Provide the (x, y) coordinate of the cell's center where the given text is located.  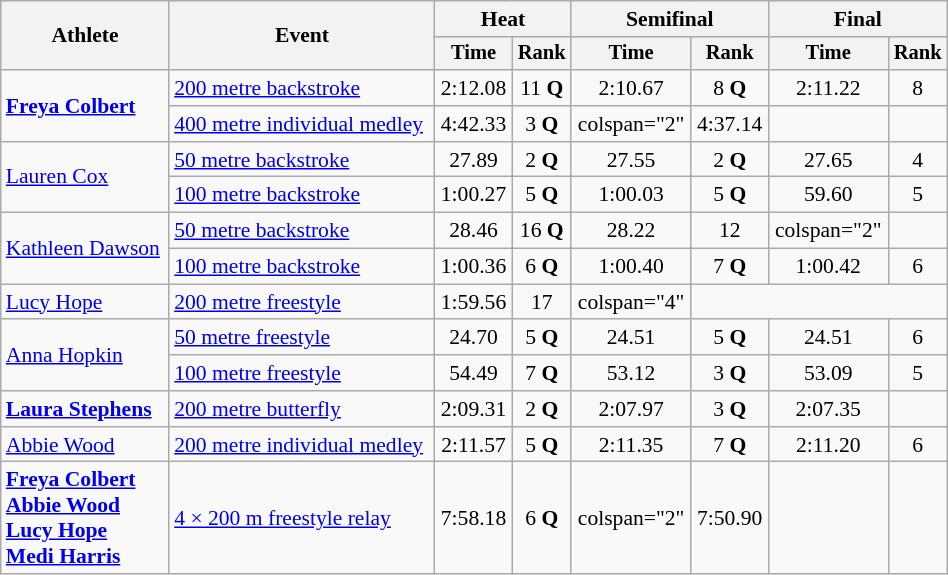
200 metre butterfly (302, 409)
Abbie Wood (85, 445)
Freya ColbertAbbie WoodLucy HopeMedi Harris (85, 518)
8 (918, 88)
2:09.31 (474, 409)
2:11.20 (828, 445)
2:11.35 (631, 445)
4 (918, 160)
7:58.18 (474, 518)
28.22 (631, 231)
400 metre individual medley (302, 124)
4 × 200 m freestyle relay (302, 518)
53.09 (828, 373)
Event (302, 36)
53.12 (631, 373)
Heat (503, 19)
200 metre individual medley (302, 445)
17 (542, 302)
59.60 (828, 195)
4:42.33 (474, 124)
27.65 (828, 160)
100 metre freestyle (302, 373)
24.70 (474, 338)
Lauren Cox (85, 178)
2:11.57 (474, 445)
1:00.40 (631, 267)
Final (858, 19)
27.89 (474, 160)
28.46 (474, 231)
2:11.22 (828, 88)
2:10.67 (631, 88)
11 Q (542, 88)
1:00.03 (631, 195)
Kathleen Dawson (85, 248)
50 metre freestyle (302, 338)
Semifinal (670, 19)
Laura Stephens (85, 409)
8 Q (730, 88)
Freya Colbert (85, 106)
12 (730, 231)
27.55 (631, 160)
200 metre freestyle (302, 302)
16 Q (542, 231)
54.49 (474, 373)
200 metre backstroke (302, 88)
1:00.36 (474, 267)
colspan="4" (631, 302)
2:12.08 (474, 88)
2:07.35 (828, 409)
Lucy Hope (85, 302)
1:00.27 (474, 195)
4:37.14 (730, 124)
1:59.56 (474, 302)
Anna Hopkin (85, 356)
1:00.42 (828, 267)
2:07.97 (631, 409)
7:50.90 (730, 518)
Athlete (85, 36)
